Detect which cell encompasses the target text, then output its (x, y) center coordinate. 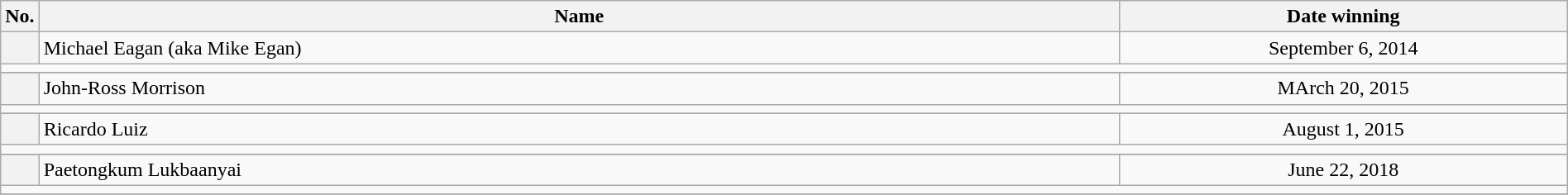
Name (579, 17)
Paetongkum Lukbaanyai (579, 169)
John-Ross Morrison (579, 88)
MArch 20, 2015 (1343, 88)
August 1, 2015 (1343, 129)
Ricardo Luiz (579, 129)
Date winning (1343, 17)
No. (20, 17)
June 22, 2018 (1343, 169)
Michael Eagan (aka Mike Egan) (579, 48)
September 6, 2014 (1343, 48)
